Find where the given text appears and provide that cell's center as (X, Y) coordinate. 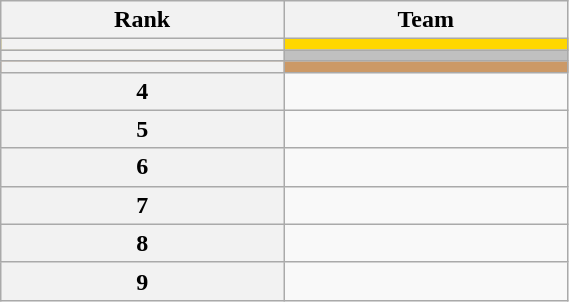
5 (142, 129)
9 (142, 281)
Team (426, 20)
Rank (142, 20)
6 (142, 167)
8 (142, 243)
4 (142, 91)
7 (142, 205)
